Provide the (X, Y) coordinate of the cell's center where the given text is located.  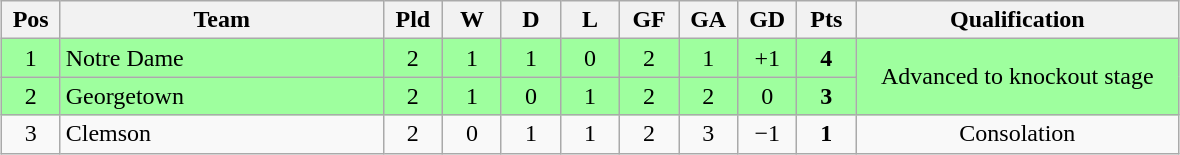
GA (708, 20)
Clemson (222, 134)
−1 (768, 134)
Qualification (1018, 20)
4 (826, 58)
GD (768, 20)
+1 (768, 58)
Georgetown (222, 96)
Pld (412, 20)
L (590, 20)
Pts (826, 20)
Pos (30, 20)
Advanced to knockout stage (1018, 77)
D (530, 20)
Team (222, 20)
GF (650, 20)
W (472, 20)
Notre Dame (222, 58)
Consolation (1018, 134)
